Extract the (x, y) coordinate from the center of the cell holding the provided text.  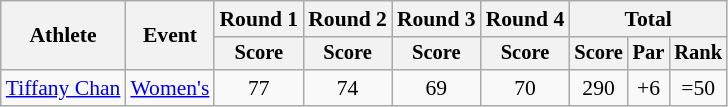
=50 (698, 88)
Par (649, 54)
Women's (170, 88)
290 (598, 88)
Athlete (64, 36)
Round 4 (526, 19)
Event (170, 36)
Round 2 (348, 19)
69 (436, 88)
Rank (698, 54)
Total (648, 19)
Tiffany Chan (64, 88)
77 (258, 88)
+6 (649, 88)
70 (526, 88)
Round 1 (258, 19)
74 (348, 88)
Round 3 (436, 19)
